Detect which cell encompasses the target text, then output its (x, y) center coordinate. 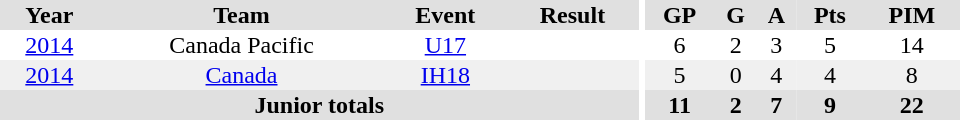
7 (776, 105)
Result (572, 15)
11 (679, 105)
6 (679, 45)
14 (912, 45)
Canada Pacific (242, 45)
8 (912, 75)
PIM (912, 15)
IH18 (445, 75)
Canada (242, 75)
U17 (445, 45)
3 (776, 45)
G (736, 15)
Pts (830, 15)
Event (445, 15)
0 (736, 75)
A (776, 15)
Team (242, 15)
22 (912, 105)
GP (679, 15)
Junior totals (320, 105)
Year (50, 15)
9 (830, 105)
